Find where the given text appears and provide that cell's center as [x, y] coordinate. 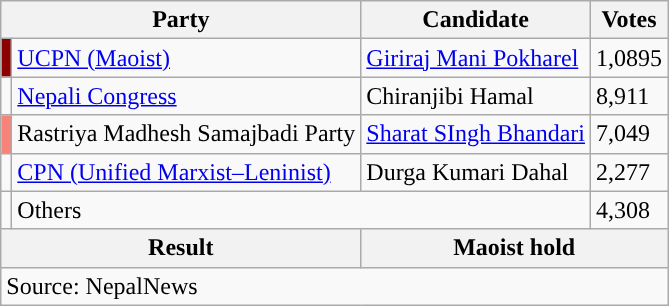
Others [302, 210]
8,911 [630, 96]
7,049 [630, 134]
Result [181, 248]
Giriraj Mani Pokharel [476, 58]
Votes [630, 20]
1,0895 [630, 58]
Durga Kumari Dahal [476, 172]
Candidate [476, 20]
4,308 [630, 210]
Party [181, 20]
Rastriya Madhesh Samajbadi Party [186, 134]
Source: NepalNews [334, 286]
CPN (Unified Marxist–Leninist) [186, 172]
Chiranjibi Hamal [476, 96]
Nepali Congress [186, 96]
UCPN (Maoist) [186, 58]
Maoist hold [514, 248]
Sharat SIngh Bhandari [476, 134]
2,277 [630, 172]
